Scan for the cell matching the given text and deliver its [x, y] coordinate at center. 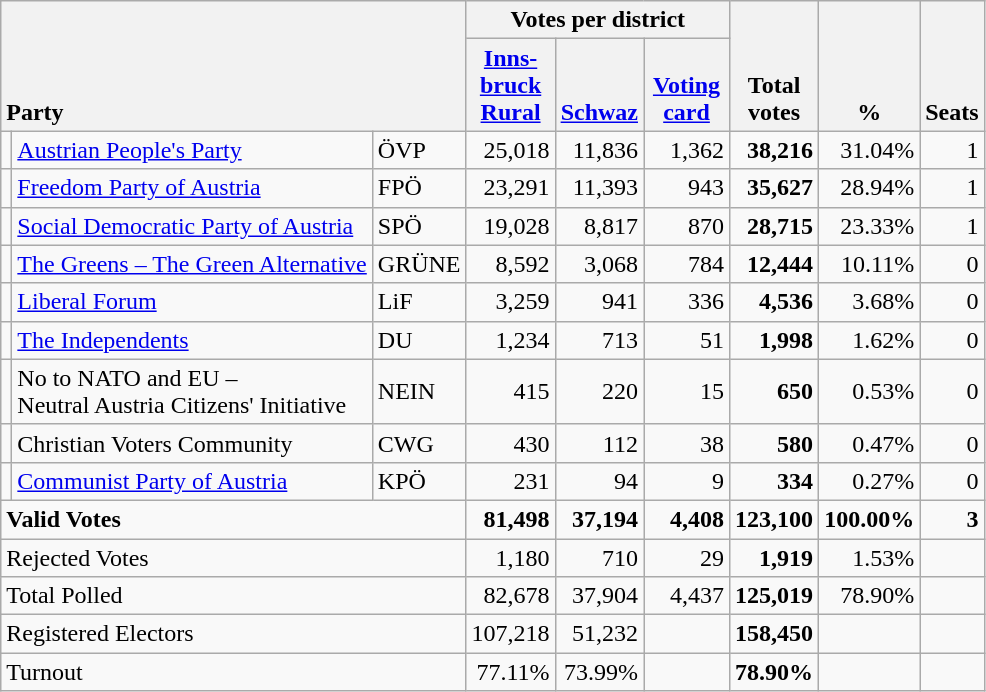
% [870, 66]
123,100 [774, 519]
Austrian People's Party [192, 150]
11,836 [599, 150]
Communist Party of Austria [192, 481]
DU [419, 340]
710 [599, 557]
4,437 [687, 596]
35,627 [774, 188]
9 [687, 481]
941 [599, 302]
Schwaz [599, 85]
Total Polled [234, 596]
112 [599, 443]
1,919 [774, 557]
37,904 [599, 596]
38,216 [774, 150]
Registered Electors [234, 634]
CWG [419, 443]
Seats [952, 66]
3,259 [510, 302]
1.53% [870, 557]
580 [774, 443]
51,232 [599, 634]
38 [687, 443]
4,536 [774, 302]
37,194 [599, 519]
1.62% [870, 340]
LiF [419, 302]
KPÖ [419, 481]
336 [687, 302]
Valid Votes [234, 519]
28,715 [774, 226]
1,362 [687, 150]
SPÖ [419, 226]
Votingcard [687, 85]
77.11% [510, 672]
158,450 [774, 634]
3,068 [599, 264]
3 [952, 519]
Votes per district [598, 20]
ÖVP [419, 150]
100.00% [870, 519]
Social Democratic Party of Austria [192, 226]
15 [687, 392]
Party [234, 66]
31.04% [870, 150]
0.53% [870, 392]
943 [687, 188]
51 [687, 340]
0.27% [870, 481]
430 [510, 443]
GRÜNE [419, 264]
25,018 [510, 150]
82,678 [510, 596]
73.99% [599, 672]
334 [774, 481]
Totalvotes [774, 66]
650 [774, 392]
4,408 [687, 519]
No to NATO and EU –Neutral Austria Citizens' Initiative [192, 392]
11,393 [599, 188]
NEIN [419, 392]
107,218 [510, 634]
28.94% [870, 188]
1,180 [510, 557]
19,028 [510, 226]
Liberal Forum [192, 302]
1,234 [510, 340]
1,998 [774, 340]
0.47% [870, 443]
220 [599, 392]
8,817 [599, 226]
FPÖ [419, 188]
The Greens – The Green Alternative [192, 264]
The Independents [192, 340]
231 [510, 481]
870 [687, 226]
10.11% [870, 264]
Rejected Votes [234, 557]
784 [687, 264]
Turnout [234, 672]
23,291 [510, 188]
8,592 [510, 264]
3.68% [870, 302]
Inns-bruckRural [510, 85]
12,444 [774, 264]
81,498 [510, 519]
Christian Voters Community [192, 443]
Freedom Party of Austria [192, 188]
29 [687, 557]
94 [599, 481]
125,019 [774, 596]
23.33% [870, 226]
713 [599, 340]
415 [510, 392]
